Pinpoint the cell where the given text exists, returning its (X, Y) midpoint coordinate. 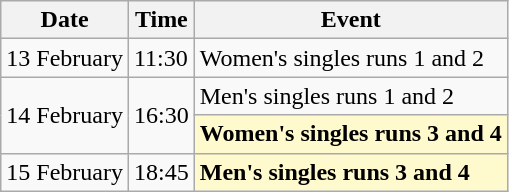
Men's singles runs 1 and 2 (350, 96)
16:30 (161, 115)
Men's singles runs 3 and 4 (350, 172)
Women's singles runs 1 and 2 (350, 58)
15 February (65, 172)
13 February (65, 58)
18:45 (161, 172)
Event (350, 20)
Women's singles runs 3 and 4 (350, 134)
Time (161, 20)
14 February (65, 115)
Date (65, 20)
11:30 (161, 58)
